Locate the cell with the specified text and output its (X, Y) center coordinate. 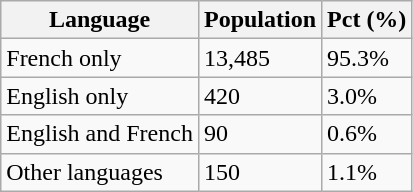
Other languages (100, 172)
English and French (100, 134)
0.6% (367, 134)
90 (260, 134)
Pct (%) (367, 20)
Population (260, 20)
3.0% (367, 96)
150 (260, 172)
1.1% (367, 172)
English only (100, 96)
Language (100, 20)
420 (260, 96)
95.3% (367, 58)
French only (100, 58)
13,485 (260, 58)
